Identify which cell holds the provided text, then report its [X, Y] central coordinate. 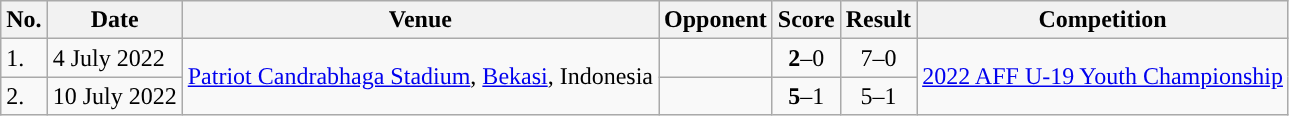
2–0 [806, 58]
1. [24, 58]
No. [24, 20]
Competition [1103, 20]
2022 AFF U-19 Youth Championship [1103, 77]
2. [24, 96]
4 July 2022 [114, 58]
Patriot Candrabhaga Stadium, Bekasi, Indonesia [420, 77]
Opponent [716, 20]
10 July 2022 [114, 96]
Venue [420, 20]
Result [878, 20]
7–0 [878, 58]
Date [114, 20]
Score [806, 20]
